Return (x, y) of the center of cell containing provided text 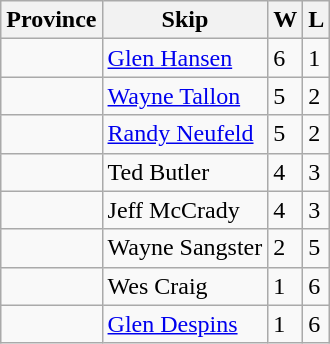
Ted Butler (185, 172)
Province (52, 20)
W (286, 20)
Jeff McCrady (185, 210)
Wes Craig (185, 286)
Glen Hansen (185, 58)
L (316, 20)
Randy Neufeld (185, 134)
Skip (185, 20)
Glen Despins (185, 324)
Wayne Tallon (185, 96)
Wayne Sangster (185, 248)
